Locate the cell with the specified text and output its (x, y) center coordinate. 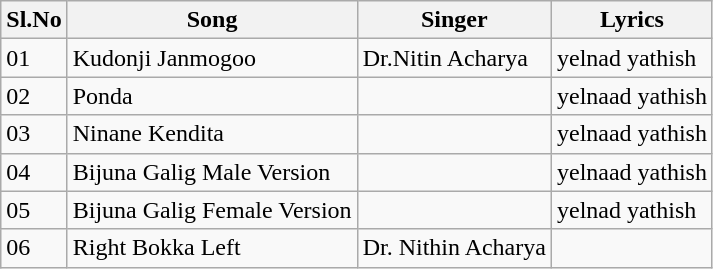
Singer (454, 20)
Ninane Kendita (212, 134)
04 (34, 172)
Sl.No (34, 20)
06 (34, 248)
05 (34, 210)
Lyrics (632, 20)
Bijuna Galig Male Version (212, 172)
Kudonji Janmogoo (212, 58)
Dr.Nitin Acharya (454, 58)
Bijuna Galig Female Version (212, 210)
Dr. Nithin Acharya (454, 248)
Ponda (212, 96)
Song (212, 20)
Right Bokka Left (212, 248)
03 (34, 134)
02 (34, 96)
01 (34, 58)
